Find where the given text appears and provide that cell's center as [X, Y] coordinate. 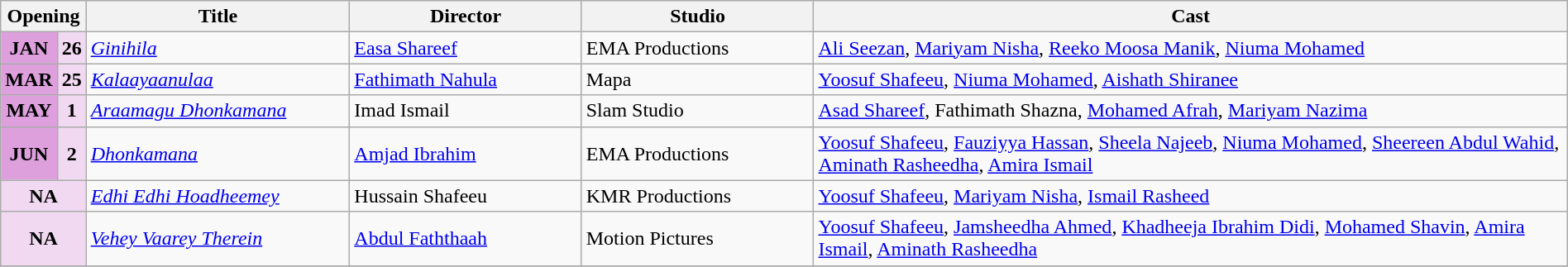
Director [466, 17]
Yoosuf Shafeeu, Jamsheedha Ahmed, Khadheeja Ibrahim Didi, Mohamed Shavin, Amira Ismail, Aminath Rasheedha [1191, 238]
25 [71, 79]
Easa Shareef [466, 48]
Ginihila [218, 48]
2 [71, 154]
1 [71, 111]
Amjad Ibrahim [466, 154]
Yoosuf Shafeeu, Fauziyya Hassan, Sheela Najeeb, Niuma Mohamed, Sheereen Abdul Wahid, Aminath Rasheedha, Amira Ismail [1191, 154]
Kalaayaanulaa [218, 79]
JAN [29, 48]
JUN [29, 154]
MAR [29, 79]
Opening [43, 17]
Edhi Edhi Hoadheemey [218, 196]
Imad Ismail [466, 111]
Studio [698, 17]
Ali Seezan, Mariyam Nisha, Reeko Moosa Manik, Niuma Mohamed [1191, 48]
Abdul Faththaah [466, 238]
Fathimath Nahula [466, 79]
Araamagu Dhonkamana [218, 111]
Dhonkamana [218, 154]
Motion Pictures [698, 238]
Hussain Shafeeu [466, 196]
Slam Studio [698, 111]
KMR Productions [698, 196]
Asad Shareef, Fathimath Shazna, Mohamed Afrah, Mariyam Nazima [1191, 111]
Mapa [698, 79]
Yoosuf Shafeeu, Niuma Mohamed, Aishath Shiranee [1191, 79]
Cast [1191, 17]
Title [218, 17]
MAY [29, 111]
26 [71, 48]
Vehey Vaarey Therein [218, 238]
Yoosuf Shafeeu, Mariyam Nisha, Ismail Rasheed [1191, 196]
